Search for the cell housing the specified text and yield its [x, y] center coordinate. 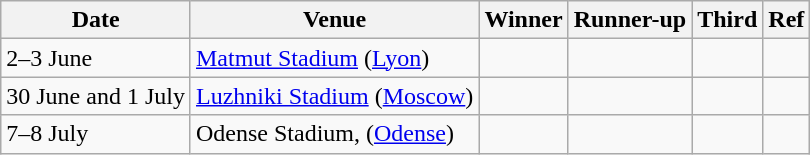
7–8 July [96, 134]
Runner-up [630, 20]
Luzhniki Stadium (Moscow) [334, 96]
Third [728, 20]
2–3 June [96, 58]
Ref [786, 20]
30 June and 1 July [96, 96]
Date [96, 20]
Odense Stadium, (Odense) [334, 134]
Winner [524, 20]
Venue [334, 20]
Matmut Stadium (Lyon) [334, 58]
